Return [x, y] of the center of cell containing provided text 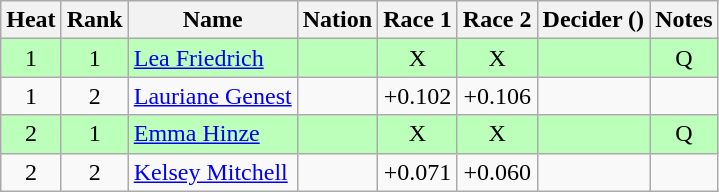
Rank [94, 20]
Lauriane Genest [212, 96]
Decider () [594, 20]
Race 2 [497, 20]
Emma Hinze [212, 134]
+0.071 [418, 172]
Name [212, 20]
Race 1 [418, 20]
+0.106 [497, 96]
Heat [31, 20]
Kelsey Mitchell [212, 172]
+0.102 [418, 96]
Notes [684, 20]
+0.060 [497, 172]
Nation [337, 20]
Lea Friedrich [212, 58]
